Search for the cell housing the specified text and yield its (x, y) center coordinate. 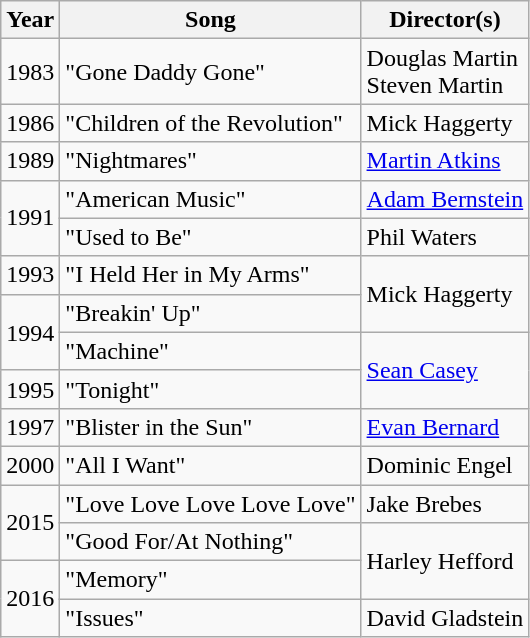
Song (210, 20)
Dominic Engel (445, 465)
2015 (30, 522)
"Nightmares" (210, 161)
Harley Hefford (445, 561)
1991 (30, 218)
Adam Bernstein (445, 199)
1993 (30, 275)
"Tonight" (210, 389)
1995 (30, 389)
Douglas Martin Steven Martin (445, 72)
Jake Brebes (445, 503)
1983 (30, 72)
"All I Want" (210, 465)
1997 (30, 427)
"Gone Daddy Gone" (210, 72)
2016 (30, 599)
Director(s) (445, 20)
Phil Waters (445, 237)
"Machine" (210, 351)
David Gladstein (445, 618)
"Breakin' Up" (210, 313)
1994 (30, 332)
Martin Atkins (445, 161)
Sean Casey (445, 370)
Year (30, 20)
2000 (30, 465)
"I Held Her in My Arms" (210, 275)
1986 (30, 123)
"Blister in the Sun" (210, 427)
"Issues" (210, 618)
"Good For/At Nothing" (210, 542)
1989 (30, 161)
"Memory" (210, 580)
"Love Love Love Love Love" (210, 503)
"American Music" (210, 199)
"Used to Be" (210, 237)
"Children of the Revolution" (210, 123)
Evan Bernard (445, 427)
